Search for the cell housing the specified text and yield its [x, y] center coordinate. 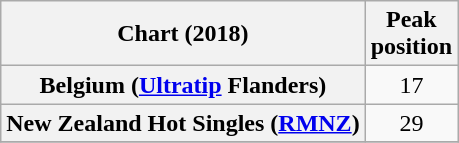
Peakposition [411, 34]
29 [411, 123]
17 [411, 85]
Chart (2018) [183, 34]
Belgium (Ultratip Flanders) [183, 85]
New Zealand Hot Singles (RMNZ) [183, 123]
